Return (x, y) of the center of cell containing provided text 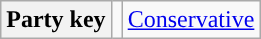
Party key (56, 20)
Conservative (191, 20)
